Locate the cell with the specified text and output its (x, y) center coordinate. 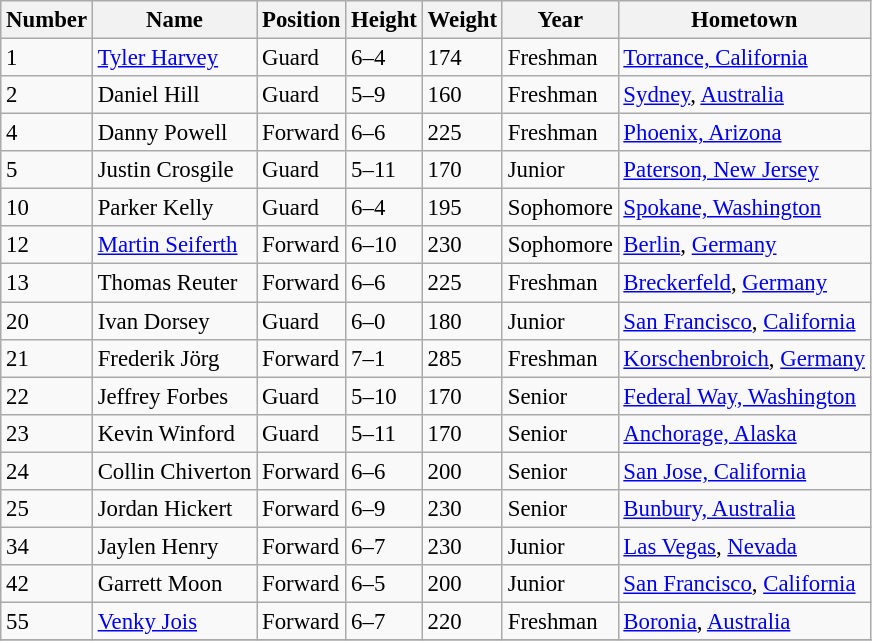
Weight (462, 20)
34 (47, 546)
Parker Kelly (174, 208)
Sydney, Australia (744, 95)
42 (47, 584)
Boronia, Australia (744, 621)
Hometown (744, 20)
Jordan Hickert (174, 509)
Bunbury, Australia (744, 509)
Berlin, Germany (744, 245)
Position (302, 20)
Justin Crosgile (174, 170)
13 (47, 283)
6–9 (384, 509)
195 (462, 208)
Tyler Harvey (174, 58)
Anchorage, Alaska (744, 433)
1 (47, 58)
Ivan Dorsey (174, 321)
20 (47, 321)
23 (47, 433)
Garrett Moon (174, 584)
Number (47, 20)
Daniel Hill (174, 95)
Las Vegas, Nevada (744, 546)
Height (384, 20)
Phoenix, Arizona (744, 133)
6–0 (384, 321)
Breckerfeld, Germany (744, 283)
12 (47, 245)
Torrance, California (744, 58)
Jeffrey Forbes (174, 396)
25 (47, 509)
San Jose, California (744, 471)
5–9 (384, 95)
Venky Jois (174, 621)
4 (47, 133)
Kevin Winford (174, 433)
55 (47, 621)
Spokane, Washington (744, 208)
2 (47, 95)
Paterson, New Jersey (744, 170)
Year (560, 20)
220 (462, 621)
Collin Chiverton (174, 471)
Frederik Jörg (174, 358)
180 (462, 321)
10 (47, 208)
Jaylen Henry (174, 546)
5–10 (384, 396)
6–5 (384, 584)
Korschenbroich, Germany (744, 358)
21 (47, 358)
174 (462, 58)
Name (174, 20)
Martin Seiferth (174, 245)
Danny Powell (174, 133)
7–1 (384, 358)
Federal Way, Washington (744, 396)
285 (462, 358)
160 (462, 95)
6–10 (384, 245)
5 (47, 170)
22 (47, 396)
Thomas Reuter (174, 283)
24 (47, 471)
